Pinpoint the cell where the given text exists, returning its [X, Y] midpoint coordinate. 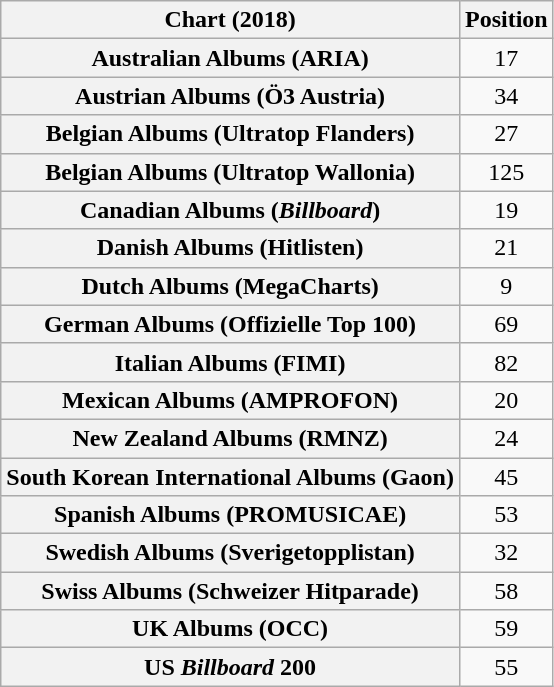
27 [506, 134]
69 [506, 324]
Belgian Albums (Ultratop Wallonia) [230, 172]
24 [506, 438]
New Zealand Albums (RMNZ) [230, 438]
17 [506, 58]
9 [506, 286]
German Albums (Offizielle Top 100) [230, 324]
Australian Albums (ARIA) [230, 58]
59 [506, 629]
UK Albums (OCC) [230, 629]
20 [506, 400]
US Billboard 200 [230, 667]
Canadian Albums (Billboard) [230, 210]
Position [506, 20]
125 [506, 172]
Danish Albums (Hitlisten) [230, 248]
21 [506, 248]
32 [506, 553]
Belgian Albums (Ultratop Flanders) [230, 134]
34 [506, 96]
Dutch Albums (MegaCharts) [230, 286]
58 [506, 591]
Mexican Albums (AMPROFON) [230, 400]
55 [506, 667]
South Korean International Albums (Gaon) [230, 477]
19 [506, 210]
Austrian Albums (Ö3 Austria) [230, 96]
82 [506, 362]
45 [506, 477]
Chart (2018) [230, 20]
Swiss Albums (Schweizer Hitparade) [230, 591]
53 [506, 515]
Spanish Albums (PROMUSICAE) [230, 515]
Swedish Albums (Sverigetopplistan) [230, 553]
Italian Albums (FIMI) [230, 362]
